For the text-containing cell, return its midpoint in [X, Y] coordinate format. 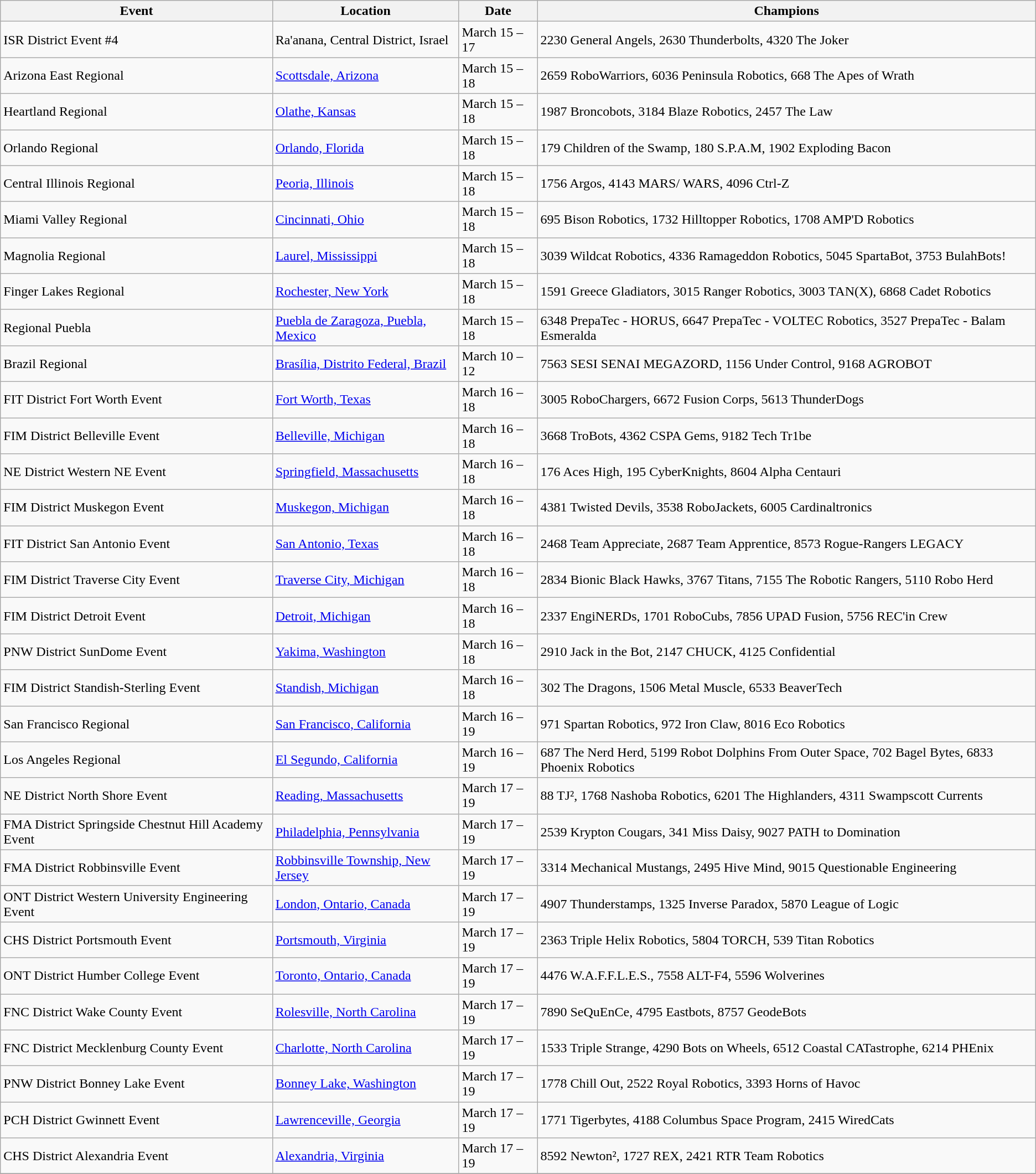
FIM District Standish-Sterling Event [136, 687]
Traverse City, Michigan [365, 580]
FIT District San Antonio Event [136, 544]
Brasília, Distrito Federal, Brazil [365, 363]
ISR District Event #4 [136, 40]
Alexandria, Virginia [365, 1156]
1771 Tigerbytes, 4188 Columbus Space Program, 2415 WiredCats [786, 1120]
1533 Triple Strange, 4290 Bots on Wheels, 6512 Coastal CATastrophe, 6214 PHEnix [786, 1048]
March 15 – 17 [498, 40]
March 10 – 12 [498, 363]
3314 Mechanical Mustangs, 2495 Hive Mind, 9015 Questionable Engineering [786, 868]
El Segundo, California [365, 759]
2230 General Angels, 2630 Thunderbolts, 4320 The Joker [786, 40]
1756 Argos, 4143 MARS/ WARS, 4096 Ctrl-Z [786, 184]
Heartland Regional [136, 112]
Muskegon, Michigan [365, 508]
Standish, Michigan [365, 687]
Belleville, Michigan [365, 435]
Location [365, 11]
PNW District Bonney Lake Event [136, 1084]
Central Illinois Regional [136, 184]
Ra'anana, Central District, Israel [365, 40]
PNW District SunDome Event [136, 652]
Brazil Regional [136, 363]
ONT District Western University Engineering Event [136, 903]
Lawrenceville, Georgia [365, 1120]
FIM District Belleville Event [136, 435]
176 Aces High, 195 CyberKnights, 8604 Alpha Centauri [786, 472]
2659 RoboWarriors, 6036 Peninsula Robotics, 668 The Apes of Wrath [786, 75]
2468 Team Appreciate, 2687 Team Apprentice, 8573 Rogue-Rangers LEGACY [786, 544]
FIM District Traverse City Event [136, 580]
1987 Broncobots, 3184 Blaze Robotics, 2457 The Law [786, 112]
2363 Triple Helix Robotics, 5804 TORCH, 539 Titan Robotics [786, 940]
Peoria, Illinois [365, 184]
Event [136, 11]
Los Angeles Regional [136, 759]
Cincinnati, Ohio [365, 219]
302 The Dragons, 1506 Metal Muscle, 6533 BeaverTech [786, 687]
2834 Bionic Black Hawks, 3767 Titans, 7155 The Robotic Rangers, 5110 Robo Herd [786, 580]
3005 RoboChargers, 6672 Fusion Corps, 5613 ThunderDogs [786, 400]
Champions [786, 11]
NE District North Shore Event [136, 796]
Rolesville, North Carolina [365, 1012]
2337 EngiNERDs, 1701 RoboCubs, 7856 UPAD Fusion, 5756 REC'in Crew [786, 616]
Fort Worth, Texas [365, 400]
Orlando Regional [136, 147]
Detroit, Michigan [365, 616]
PCH District Gwinnett Event [136, 1120]
Olathe, Kansas [365, 112]
FMA District Robbinsville Event [136, 868]
Robbinsville Township, New Jersey [365, 868]
971 Spartan Robotics, 972 Iron Claw, 8016 Eco Robotics [786, 724]
Finger Lakes Regional [136, 291]
3039 Wildcat Robotics, 4336 Ramageddon Robotics, 5045 SpartaBot, 3753 BulahBots! [786, 256]
Yakima, Washington [365, 652]
7890 SeQuEnCe, 4795 Eastbots, 8757 GeodeBots [786, 1012]
Rochester, New York [365, 291]
FMA District Springside Chestnut Hill Academy Event [136, 831]
1778 Chill Out, 2522 Royal Robotics, 3393 Horns of Havoc [786, 1084]
Bonney Lake, Washington [365, 1084]
Charlotte, North Carolina [365, 1048]
FIM District Detroit Event [136, 616]
FNC District Mecklenburg County Event [136, 1048]
Magnolia Regional [136, 256]
3668 TroBots, 4362 CSPA Gems, 9182 Tech Tr1be [786, 435]
Miami Valley Regional [136, 219]
6348 PrepaTec - HORUS, 6647 PrepaTec - VOLTEC Robotics, 3527 PrepaTec - Balam Esmeralda [786, 328]
Laurel, Mississippi [365, 256]
London, Ontario, Canada [365, 903]
Reading, Massachusetts [365, 796]
4381 Twisted Devils, 3538 RoboJackets, 6005 Cardinaltronics [786, 508]
687 The Nerd Herd, 5199 Robot Dolphins From Outer Space, 702 Bagel Bytes, 6833 Phoenix Robotics [786, 759]
7563 SESI SENAI MEGAZORD, 1156 Under Control, 9168 AGROBOT [786, 363]
San Antonio, Texas [365, 544]
179 Children of the Swamp, 180 S.P.A.M, 1902 Exploding Bacon [786, 147]
Scottsdale, Arizona [365, 75]
San Francisco, California [365, 724]
2910 Jack in the Bot, 2147 CHUCK, 4125 Confidential [786, 652]
FNC District Wake County Event [136, 1012]
8592 Newton², 1727 REX, 2421 RTR Team Robotics [786, 1156]
FIT District Fort Worth Event [136, 400]
CHS District Alexandria Event [136, 1156]
San Francisco Regional [136, 724]
Arizona East Regional [136, 75]
Regional Puebla [136, 328]
Philadelphia, Pennsylvania [365, 831]
Springfield, Massachusetts [365, 472]
Puebla de Zaragoza, Puebla, Mexico [365, 328]
88 TJ², 1768 Nashoba Robotics, 6201 The Highlanders, 4311 Swampscott Currents [786, 796]
Date [498, 11]
4476 W.A.F.F.L.E.S., 7558 ALT-F4, 5596 Wolverines [786, 975]
NE District Western NE Event [136, 472]
Orlando, Florida [365, 147]
2539 Krypton Cougars, 341 Miss Daisy, 9027 PATH to Domination [786, 831]
FIM District Muskegon Event [136, 508]
4907 Thunderstamps, 1325 Inverse Paradox, 5870 League of Logic [786, 903]
695 Bison Robotics, 1732 Hilltopper Robotics, 1708 AMP'D Robotics [786, 219]
CHS District Portsmouth Event [136, 940]
Toronto, Ontario, Canada [365, 975]
Portsmouth, Virginia [365, 940]
1591 Greece Gladiators, 3015 Ranger Robotics, 3003 TAN(X), 6868 Cadet Robotics [786, 291]
ONT District Humber College Event [136, 975]
